From the cell containing the given text, extract its center point as [x, y] coordinate. 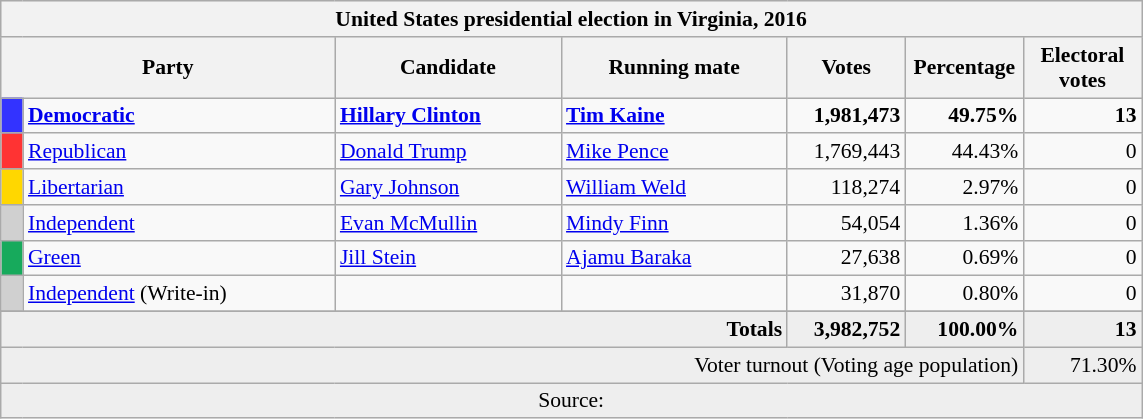
Tim Kaine [674, 116]
Democratic [179, 116]
Green [179, 258]
31,870 [846, 294]
Mike Pence [674, 152]
Independent [179, 223]
Votes [846, 68]
Running mate [674, 68]
2.97% [964, 187]
Percentage [964, 68]
Mindy Finn [674, 223]
0.69% [964, 258]
27,638 [846, 258]
49.75% [964, 116]
Totals [394, 330]
3,982,752 [846, 330]
1.36% [964, 223]
Donald Trump [448, 152]
0.80% [964, 294]
Gary Johnson [448, 187]
Voter turnout (Voting age population) [512, 365]
Evan McMullin [448, 223]
Party [168, 68]
1,981,473 [846, 116]
Libertarian [179, 187]
100.00% [964, 330]
54,054 [846, 223]
United States presidential election in Virginia, 2016 [572, 19]
Jill Stein [448, 258]
71.30% [1082, 365]
Ajamu Baraka [674, 258]
Candidate [448, 68]
William Weld [674, 187]
118,274 [846, 187]
Source: [572, 401]
Independent (Write-in) [179, 294]
Electoral votes [1082, 68]
1,769,443 [846, 152]
Hillary Clinton [448, 116]
Republican [179, 152]
44.43% [964, 152]
